Return (X, Y) of the center of cell containing provided text 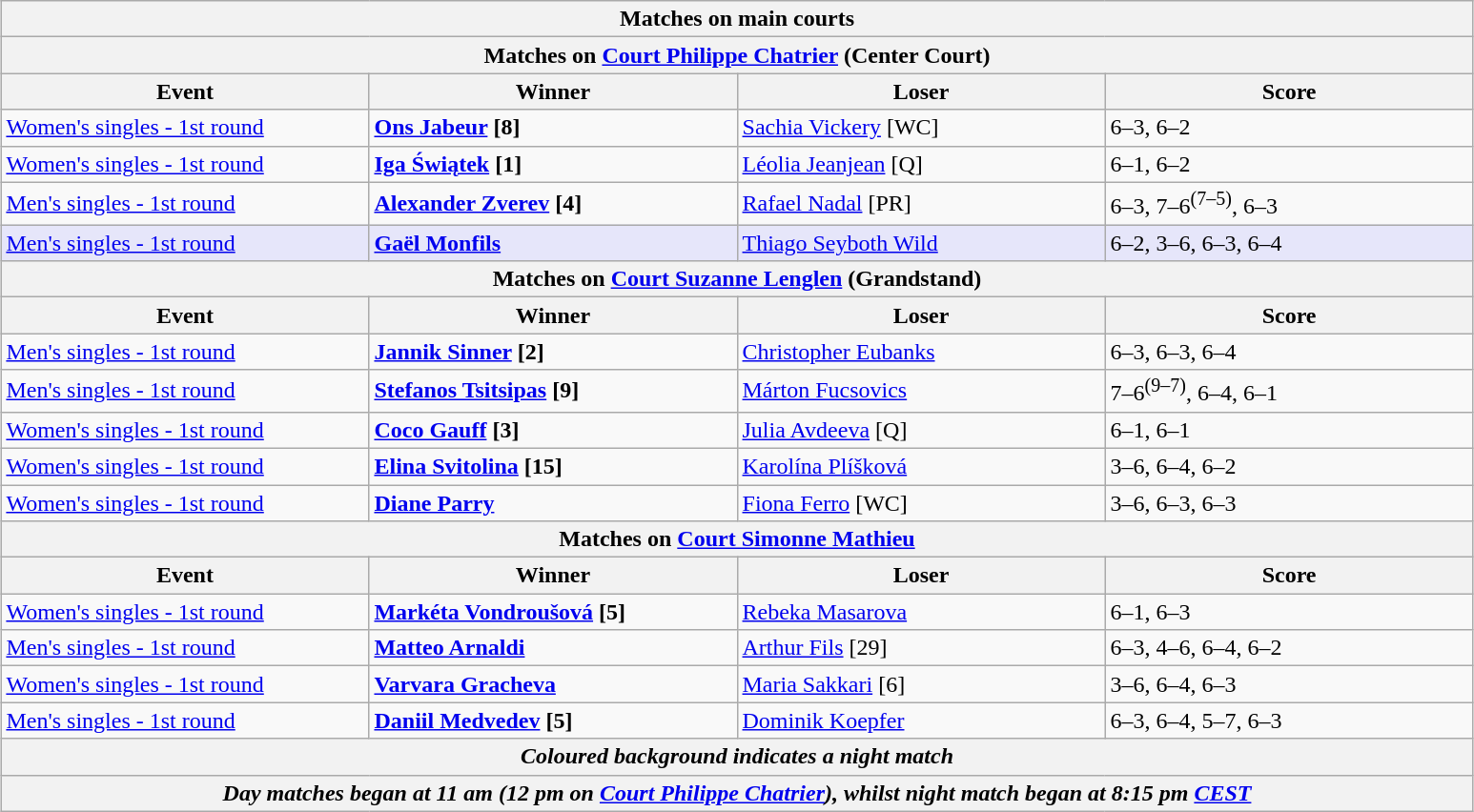
Matches on main courts (737, 19)
Stefanos Tsitsipas [9] (553, 391)
Julia Avdeeva [Q] (921, 430)
Alexander Zverev [4] (553, 204)
6–3, 7–6(7–5), 6–3 (1289, 204)
Daniil Medvedev [5] (553, 721)
Varvara Gracheva (553, 684)
6–3, 4–6, 6–4, 6–2 (1289, 648)
Diane Parry (553, 503)
6–1, 6–2 (1289, 164)
Ons Jabeur [8] (553, 128)
3–6, 6–3, 6–3 (1289, 503)
Thiago Seyboth Wild (921, 243)
Markéta Vondroušová [5] (553, 612)
Matches on Court Philippe Chatrier (Center Court) (737, 55)
Day matches began at 11 am (12 pm on Court Philippe Chatrier), whilst night match began at 8:15 pm CEST (737, 793)
Márton Fucsovics (921, 391)
6–3, 6–4, 5–7, 6–3 (1289, 721)
Dominik Koepfer (921, 721)
3–6, 6–4, 6–2 (1289, 466)
Rafael Nadal [PR] (921, 204)
6–3, 6–3, 6–4 (1289, 352)
Elina Svitolina [15] (553, 466)
6–1, 6–3 (1289, 612)
Matteo Arnaldi (553, 648)
Coloured background indicates a night match (737, 757)
Coco Gauff [3] (553, 430)
Fiona Ferro [WC] (921, 503)
Rebeka Masarova (921, 612)
3–6, 6–4, 6–3 (1289, 684)
6–3, 6–2 (1289, 128)
Christopher Eubanks (921, 352)
Karolína Plíšková (921, 466)
6–1, 6–1 (1289, 430)
Léolia Jeanjean [Q] (921, 164)
Jannik Sinner [2] (553, 352)
Maria Sakkari [6] (921, 684)
Arthur Fils [29] (921, 648)
Gaël Monfils (553, 243)
7–6(9–7), 6–4, 6–1 (1289, 391)
6–2, 3–6, 6–3, 6–4 (1289, 243)
Iga Świątek [1] (553, 164)
Sachia Vickery [WC] (921, 128)
Matches on Court Suzanne Lenglen (Grandstand) (737, 279)
Matches on Court Simonne Mathieu (737, 539)
